Pinpoint the cell where the given text exists, returning its [x, y] midpoint coordinate. 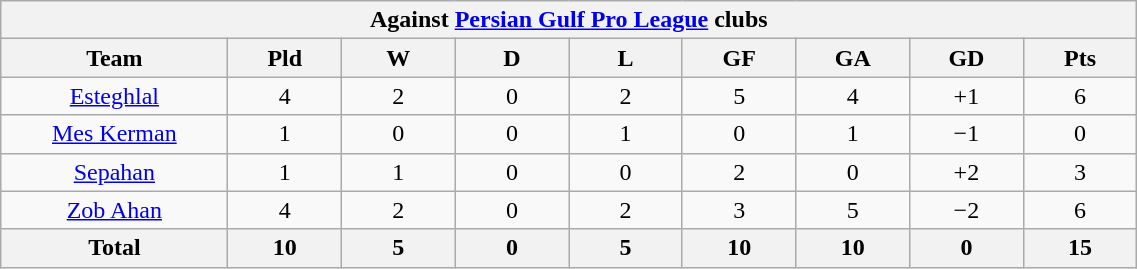
Team [114, 58]
Mes Kerman [114, 134]
GD [967, 58]
+1 [967, 96]
Pld [285, 58]
L [626, 58]
Sepahan [114, 172]
−1 [967, 134]
GA [853, 58]
W [399, 58]
+2 [967, 172]
Against Persian Gulf Pro League clubs [569, 20]
Pts [1080, 58]
Zob Ahan [114, 210]
Total [114, 248]
−2 [967, 210]
GF [739, 58]
D [512, 58]
Esteghlal [114, 96]
15 [1080, 248]
